Return the (x, y) coordinate for the center point of the cell that contains the specified text.  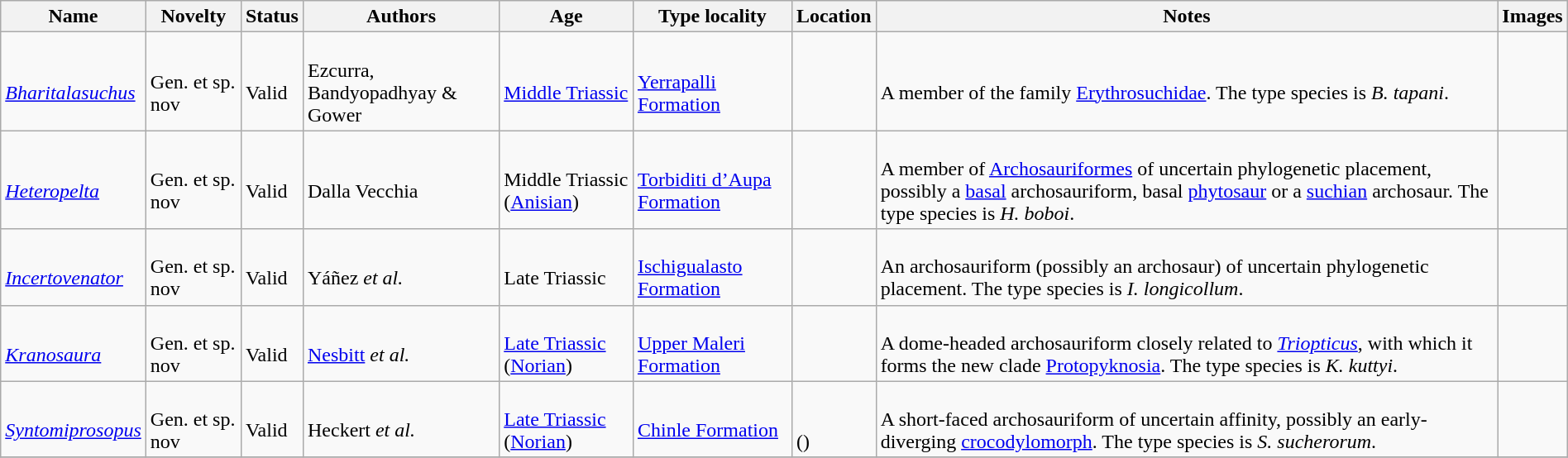
Authors (400, 17)
Images (1532, 17)
Middle Triassic (566, 81)
Heteropelta (74, 180)
Kranosaura (74, 343)
Type locality (712, 17)
Bharitalasuchus (74, 81)
Syntomiprosopus (74, 419)
A member of the family Erythrosuchidae. The type species is B. tapani. (1187, 81)
An archosauriform (possibly an archosaur) of uncertain phylogenetic placement. The type species is I. longicollum. (1187, 267)
Ezcurra, Bandyopadhyay & Gower (400, 81)
Notes (1187, 17)
Heckert et al. (400, 419)
Age (566, 17)
Torbiditi d’Aupa Formation (712, 180)
Nesbitt et al. (400, 343)
Dalla Vecchia (400, 180)
Location (834, 17)
Middle Triassic (Anisian) (566, 180)
() (834, 419)
Yerrapalli Formation (712, 81)
Yáñez et al. (400, 267)
Name (74, 17)
Ischigualasto Formation (712, 267)
Chinle Formation (712, 419)
Incertovenator (74, 267)
Upper Maleri Formation (712, 343)
A short-faced archosauriform of uncertain affinity, possibly an early-diverging crocodylomorph. The type species is S. sucherorum. (1187, 419)
Novelty (194, 17)
A dome-headed archosauriform closely related to Triopticus, with which it forms the new clade Protopyknosia. The type species is K. kuttyi. (1187, 343)
Late Triassic (566, 267)
Status (271, 17)
